Detect which cell encompasses the target text, then output its (x, y) center coordinate. 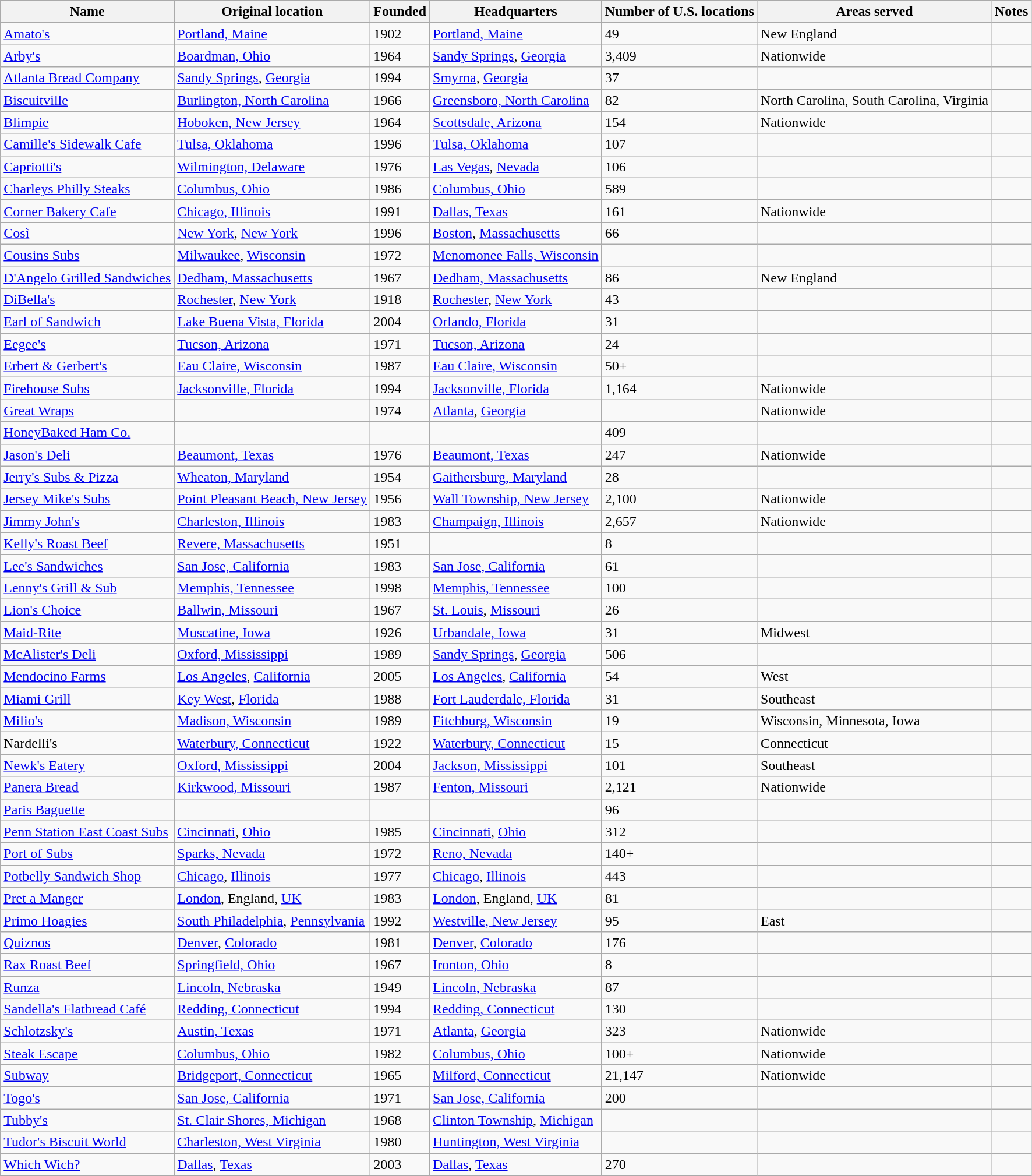
Wisconsin, Minnesota, Iowa (874, 721)
Charleys Philly Steaks (87, 189)
Subway (87, 1076)
Blimpie (87, 122)
North Carolina, South Carolina, Virginia (874, 100)
409 (679, 433)
Wall Township, New Jersey (516, 499)
Austin, Texas (273, 1032)
43 (679, 300)
1922 (400, 743)
Boardman, Ohio (273, 56)
Bridgeport, Connecticut (273, 1076)
Sparks, Nevada (273, 854)
1982 (400, 1054)
Gaithersburg, Maryland (516, 477)
28 (679, 477)
1985 (400, 832)
3,409 (679, 56)
1974 (400, 411)
Miami Grill (87, 699)
Sandella's Flatbread Café (87, 1009)
1977 (400, 876)
2,657 (679, 521)
Maid-Rite (87, 632)
Which Wich? (87, 1164)
Boston, Massachusetts (516, 233)
1918 (400, 300)
St. Louis, Missouri (516, 610)
Kelly's Roast Beef (87, 543)
Original location (273, 12)
Ironton, Ohio (516, 965)
Champaign, Illinois (516, 521)
Potbelly Sandwich Shop (87, 876)
Scottsdale, Arizona (516, 122)
19 (679, 721)
506 (679, 655)
Lion's Choice (87, 610)
24 (679, 344)
130 (679, 1009)
1980 (400, 1142)
Burlington, North Carolina (273, 100)
1968 (400, 1120)
Mendocino Farms (87, 677)
2,121 (679, 787)
Biscuitville (87, 100)
Milford, Connecticut (516, 1076)
Quiznos (87, 942)
McAlister's Deli (87, 655)
Greensboro, North Carolina (516, 100)
1954 (400, 477)
Westville, New Jersey (516, 920)
15 (679, 743)
96 (679, 810)
Springfield, Ohio (273, 965)
Jersey Mike's Subs (87, 499)
Charleston, West Virginia (273, 1142)
37 (679, 78)
1992 (400, 920)
D'Angelo Grilled Sandwiches (87, 278)
Fenton, Missouri (516, 787)
1926 (400, 632)
Penn Station East Coast Subs (87, 832)
1966 (400, 100)
1986 (400, 189)
Notes (1011, 12)
1998 (400, 588)
Midwest (874, 632)
1951 (400, 543)
Clinton Township, Michigan (516, 1120)
South Philadelphia, Pennsylvania (273, 920)
Smyrna, Georgia (516, 78)
26 (679, 610)
West (874, 677)
Amato's (87, 34)
Revere, Massachusetts (273, 543)
Lake Buena Vista, Florida (273, 322)
Primo Hoagies (87, 920)
East (874, 920)
New York, New York (273, 233)
323 (679, 1032)
Newk's Eatery (87, 765)
87 (679, 987)
312 (679, 832)
Key West, Florida (273, 699)
140+ (679, 854)
1991 (400, 211)
Corner Bakery Cafe (87, 211)
Schlotzsky's (87, 1032)
2,100 (679, 499)
Firehouse Subs (87, 389)
Madison, Wisconsin (273, 721)
Runza (87, 987)
Erbert & Gerbert's (87, 366)
Milwaukee, Wisconsin (273, 255)
Fort Lauderdale, Florida (516, 699)
101 (679, 765)
Steak Escape (87, 1054)
DiBella's (87, 300)
Camille's Sidewalk Cafe (87, 144)
Muscatine, Iowa (273, 632)
589 (679, 189)
1956 (400, 499)
1965 (400, 1076)
Menomonee Falls, Wisconsin (516, 255)
1,164 (679, 389)
Lee's Sandwiches (87, 566)
Great Wraps (87, 411)
Tubby's (87, 1120)
1981 (400, 942)
HoneyBaked Ham Co. (87, 433)
247 (679, 455)
Rax Roast Beef (87, 965)
Orlando, Florida (516, 322)
95 (679, 920)
154 (679, 122)
Port of Subs (87, 854)
Headquarters (516, 12)
21,147 (679, 1076)
Nardelli's (87, 743)
St. Clair Shores, Michigan (273, 1120)
Kirkwood, Missouri (273, 787)
50+ (679, 366)
49 (679, 34)
Jerry's Subs & Pizza (87, 477)
161 (679, 211)
100 (679, 588)
Lenny's Grill & Sub (87, 588)
176 (679, 942)
Ballwin, Missouri (273, 610)
Charleston, Illinois (273, 521)
106 (679, 167)
Arby's (87, 56)
66 (679, 233)
270 (679, 1164)
Las Vegas, Nevada (516, 167)
Reno, Nevada (516, 854)
Huntington, West Virginia (516, 1142)
54 (679, 677)
Number of U.S. locations (679, 12)
2003 (400, 1164)
Cousins Subs (87, 255)
Paris Baguette (87, 810)
Fitchburg, Wisconsin (516, 721)
Atlanta Bread Company (87, 78)
1988 (400, 699)
Tudor's Biscuit World (87, 1142)
Eegee's (87, 344)
Pret a Manger (87, 898)
Milio's (87, 721)
Così (87, 233)
200 (679, 1098)
Jackson, Mississippi (516, 765)
Togo's (87, 1098)
Capriotti's (87, 167)
Urbandale, Iowa (516, 632)
Earl of Sandwich (87, 322)
Hoboken, New Jersey (273, 122)
Jimmy John's (87, 521)
107 (679, 144)
Founded (400, 12)
86 (679, 278)
100+ (679, 1054)
61 (679, 566)
Jason's Deli (87, 455)
Wilmington, Delaware (273, 167)
Name (87, 12)
2005 (400, 677)
Areas served (874, 12)
82 (679, 100)
Point Pleasant Beach, New Jersey (273, 499)
Panera Bread (87, 787)
1902 (400, 34)
Connecticut (874, 743)
Wheaton, Maryland (273, 477)
443 (679, 876)
81 (679, 898)
1949 (400, 987)
